For the text-containing cell, return its midpoint in (X, Y) coordinate format. 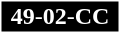
49-02-CC (60, 17)
